Determine the [X, Y] coordinate at the center of the cell enclosing the given text.  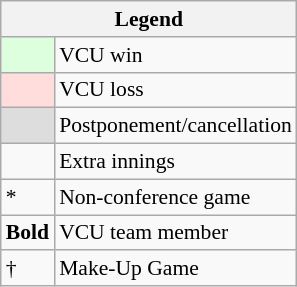
† [28, 269]
Postponement/cancellation [176, 126]
Legend [149, 19]
Extra innings [176, 162]
Bold [28, 233]
VCU win [176, 55]
VCU team member [176, 233]
Make-Up Game [176, 269]
Non-conference game [176, 197]
VCU loss [176, 90]
* [28, 197]
